Output the [X, Y] coordinate of the center of the cell containing the given text.  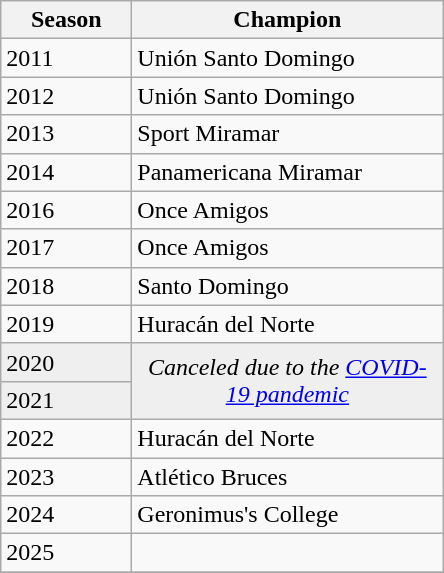
2017 [66, 248]
2020 [66, 362]
Champion [288, 20]
2013 [66, 134]
Geronimus's College [288, 515]
2011 [66, 58]
2024 [66, 515]
2022 [66, 438]
2014 [66, 172]
Canceled due to the COVID-19 pandemic [288, 381]
2019 [66, 324]
2025 [66, 553]
Panamericana Miramar [288, 172]
Santo Domingo [288, 286]
Season [66, 20]
2018 [66, 286]
Sport Miramar [288, 134]
2016 [66, 210]
Atlético Bruces [288, 477]
2021 [66, 400]
2023 [66, 477]
2012 [66, 96]
